Pinpoint the cell where the given text exists, returning its (X, Y) midpoint coordinate. 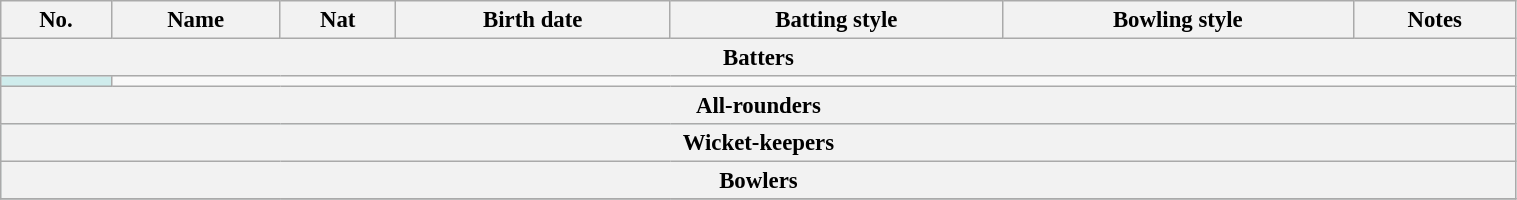
Birth date (532, 20)
Notes (1434, 20)
Bowlers (758, 181)
Bowling style (1178, 20)
All-rounders (758, 106)
Nat (338, 20)
Name (196, 20)
No. (56, 20)
Batters (758, 58)
Wicket-keepers (758, 143)
Batting style (836, 20)
